For the text-containing cell, return its midpoint in [x, y] coordinate format. 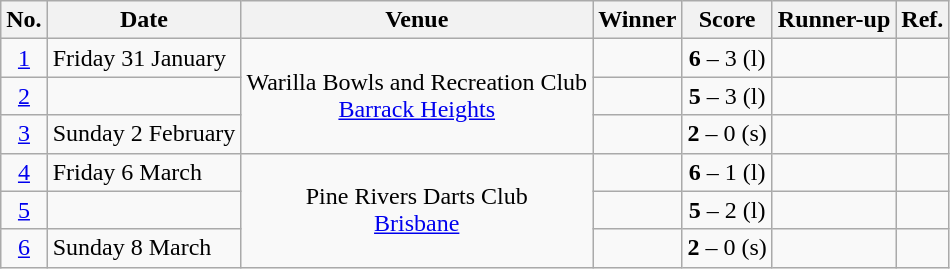
6 – 3 (l) [727, 58]
Friday 6 March [144, 172]
2 [24, 96]
Winner [638, 20]
Score [727, 20]
Sunday 2 February [144, 134]
5 [24, 210]
5 – 2 (l) [727, 210]
Warilla Bowls and Recreation Club Barrack Heights [417, 96]
Date [144, 20]
4 [24, 172]
Venue [417, 20]
1 [24, 58]
6 – 1 (l) [727, 172]
5 – 3 (l) [727, 96]
3 [24, 134]
Pine Rivers Darts Club Brisbane [417, 210]
Ref. [922, 20]
Friday 31 January [144, 58]
Runner-up [834, 20]
No. [24, 20]
Sunday 8 March [144, 248]
6 [24, 248]
